Locate the cell with the specified text and output its (x, y) center coordinate. 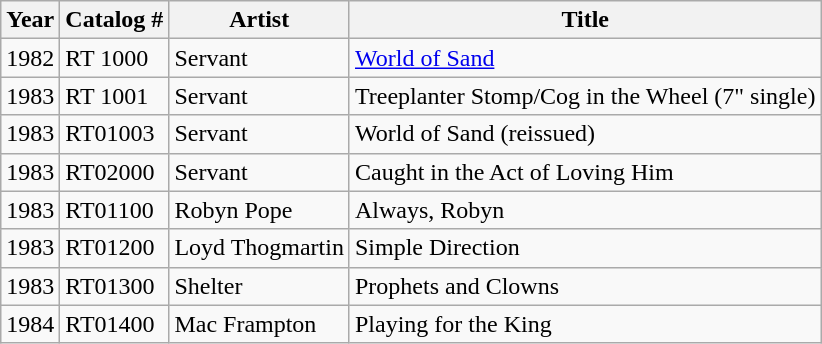
RT02000 (114, 172)
Loyd Thogmartin (260, 248)
World of Sand (584, 58)
Simple Direction (584, 248)
RT01300 (114, 286)
Year (30, 20)
World of Sand (reissued) (584, 134)
Title (584, 20)
RT01003 (114, 134)
Robyn Pope (260, 210)
Caught in the Act of Loving Him (584, 172)
1982 (30, 58)
Shelter (260, 286)
Playing for the King (584, 324)
1984 (30, 324)
Catalog # (114, 20)
RT 1001 (114, 96)
RT 1000 (114, 58)
RT01400 (114, 324)
Always, Robyn (584, 210)
RT01100 (114, 210)
RT01200 (114, 248)
Treeplanter Stomp/Cog in the Wheel (7" single) (584, 96)
Prophets and Clowns (584, 286)
Artist (260, 20)
Mac Frampton (260, 324)
